Detect which cell encompasses the target text, then output its [x, y] center coordinate. 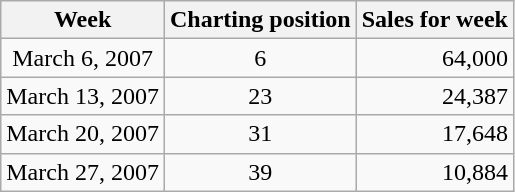
March 20, 2007 [83, 134]
Charting position [260, 20]
March 27, 2007 [83, 172]
24,387 [434, 96]
March 6, 2007 [83, 58]
10,884 [434, 172]
31 [260, 134]
6 [260, 58]
23 [260, 96]
March 13, 2007 [83, 96]
39 [260, 172]
Week [83, 20]
64,000 [434, 58]
17,648 [434, 134]
Sales for week [434, 20]
